For the text-containing cell, return its midpoint in [X, Y] coordinate format. 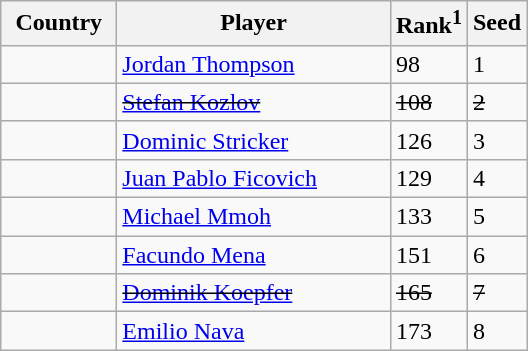
Emilio Nava [254, 331]
108 [428, 102]
Stefan Kozlov [254, 102]
8 [496, 331]
7 [496, 293]
1 [496, 64]
2 [496, 102]
151 [428, 255]
3 [496, 140]
Facundo Mena [254, 255]
126 [428, 140]
6 [496, 255]
173 [428, 331]
Dominik Koepfer [254, 293]
133 [428, 217]
129 [428, 178]
Rank1 [428, 24]
Country [59, 24]
Player [254, 24]
Juan Pablo Ficovich [254, 178]
Dominic Stricker [254, 140]
165 [428, 293]
Michael Mmoh [254, 217]
5 [496, 217]
4 [496, 178]
Seed [496, 24]
Jordan Thompson [254, 64]
98 [428, 64]
